From the cell containing the given text, extract its center point as (x, y) coordinate. 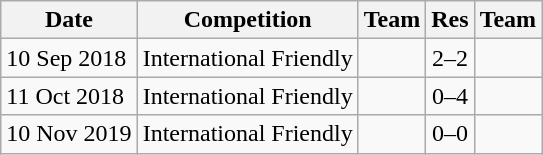
0–0 (450, 134)
0–4 (450, 96)
Competition (248, 20)
11 Oct 2018 (69, 96)
Res (450, 20)
2–2 (450, 58)
Date (69, 20)
10 Sep 2018 (69, 58)
10 Nov 2019 (69, 134)
